Extract the (X, Y) coordinate from the center of the cell holding the provided text.  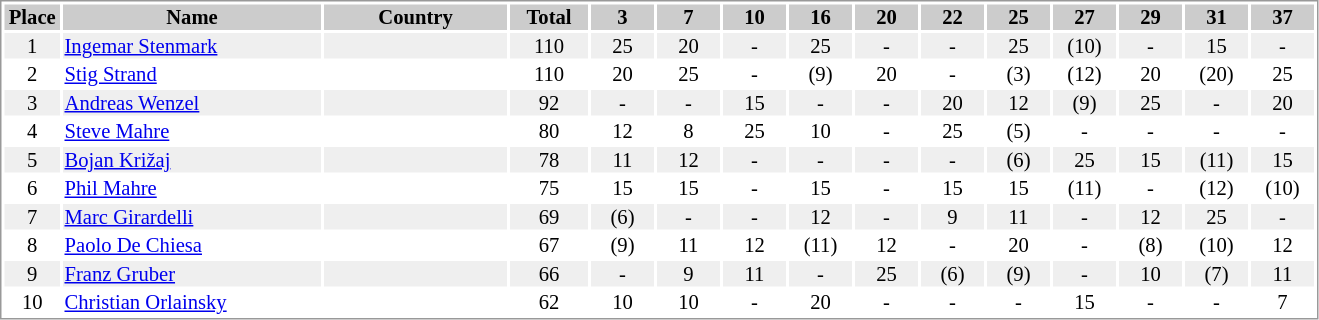
Phil Mahre (192, 189)
Paolo De Chiesa (192, 245)
37 (1282, 17)
Place (32, 17)
2 (32, 75)
Andreas Wenzel (192, 103)
(7) (1216, 274)
67 (549, 245)
Total (549, 17)
16 (820, 17)
1 (32, 46)
78 (549, 160)
Bojan Križaj (192, 160)
4 (32, 131)
92 (549, 103)
80 (549, 131)
Stig Strand (192, 75)
(3) (1018, 75)
(8) (1150, 245)
Franz Gruber (192, 274)
62 (549, 303)
31 (1216, 17)
Name (192, 17)
Ingemar Stenmark (192, 46)
29 (1150, 17)
22 (952, 17)
75 (549, 189)
69 (549, 217)
6 (32, 189)
5 (32, 160)
(20) (1216, 75)
27 (1084, 17)
(5) (1018, 131)
Christian Orlainsky (192, 303)
Country (416, 17)
Marc Girardelli (192, 217)
Steve Mahre (192, 131)
66 (549, 274)
